Search for the cell housing the specified text and yield its [x, y] center coordinate. 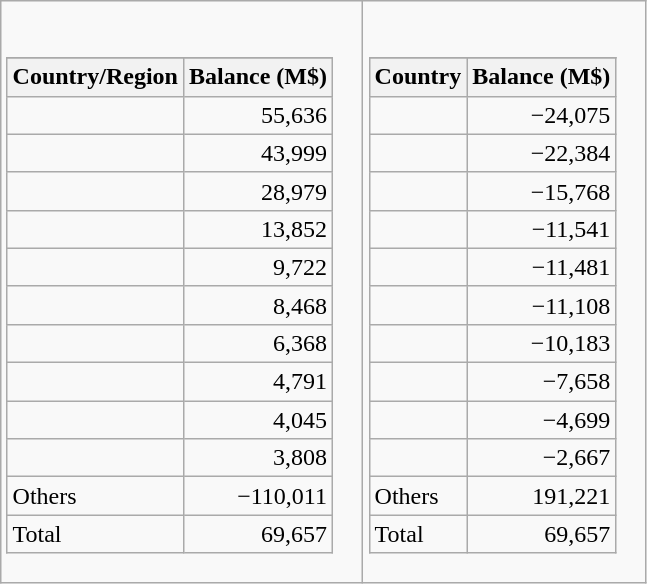
8,468 [258, 305]
6,368 [258, 343]
−10,183 [542, 343]
4,045 [258, 420]
28,979 [258, 191]
−110,011 [258, 496]
Country Balance (M$) −24,075 −22,384 −15,768 −11,541 −11,481 −11,108 −10,183 −7,658 −4,699 −2,667 Others 191,221 Total 69,657 [504, 292]
191,221 [542, 496]
−11,108 [542, 305]
4,791 [258, 382]
Country [418, 77]
43,999 [258, 153]
13,852 [258, 229]
−2,667 [542, 458]
Country/Region [95, 77]
55,636 [258, 115]
−11,481 [542, 267]
−22,384 [542, 153]
3,808 [258, 458]
9,722 [258, 267]
Country/Region Balance (M$) 55,636 43,999 28,979 13,852 9,722 8,468 6,368 4,791 4,045 3,808 Others −110,011 Total 69,657 [182, 292]
−11,541 [542, 229]
−15,768 [542, 191]
−24,075 [542, 115]
−7,658 [542, 382]
−4,699 [542, 420]
